Pinpoint the cell where the given text exists, returning its [x, y] midpoint coordinate. 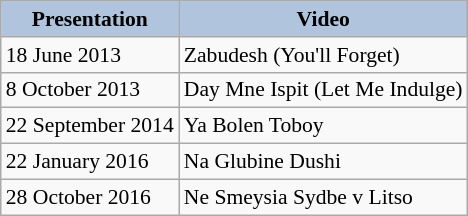
Day Mne Ispit (Let Me Indulge) [324, 90]
18 June 2013 [90, 55]
22 September 2014 [90, 126]
22 January 2016 [90, 162]
Presentation [90, 19]
Ya Bolen Toboy [324, 126]
8 October 2013 [90, 90]
28 October 2016 [90, 197]
Video [324, 19]
Ne Smeysia Sydbe v Litso [324, 197]
Zabudesh (You'll Forget) [324, 55]
Na Glubine Dushi [324, 162]
